Extract the (X, Y) coordinate from the center of the cell holding the provided text.  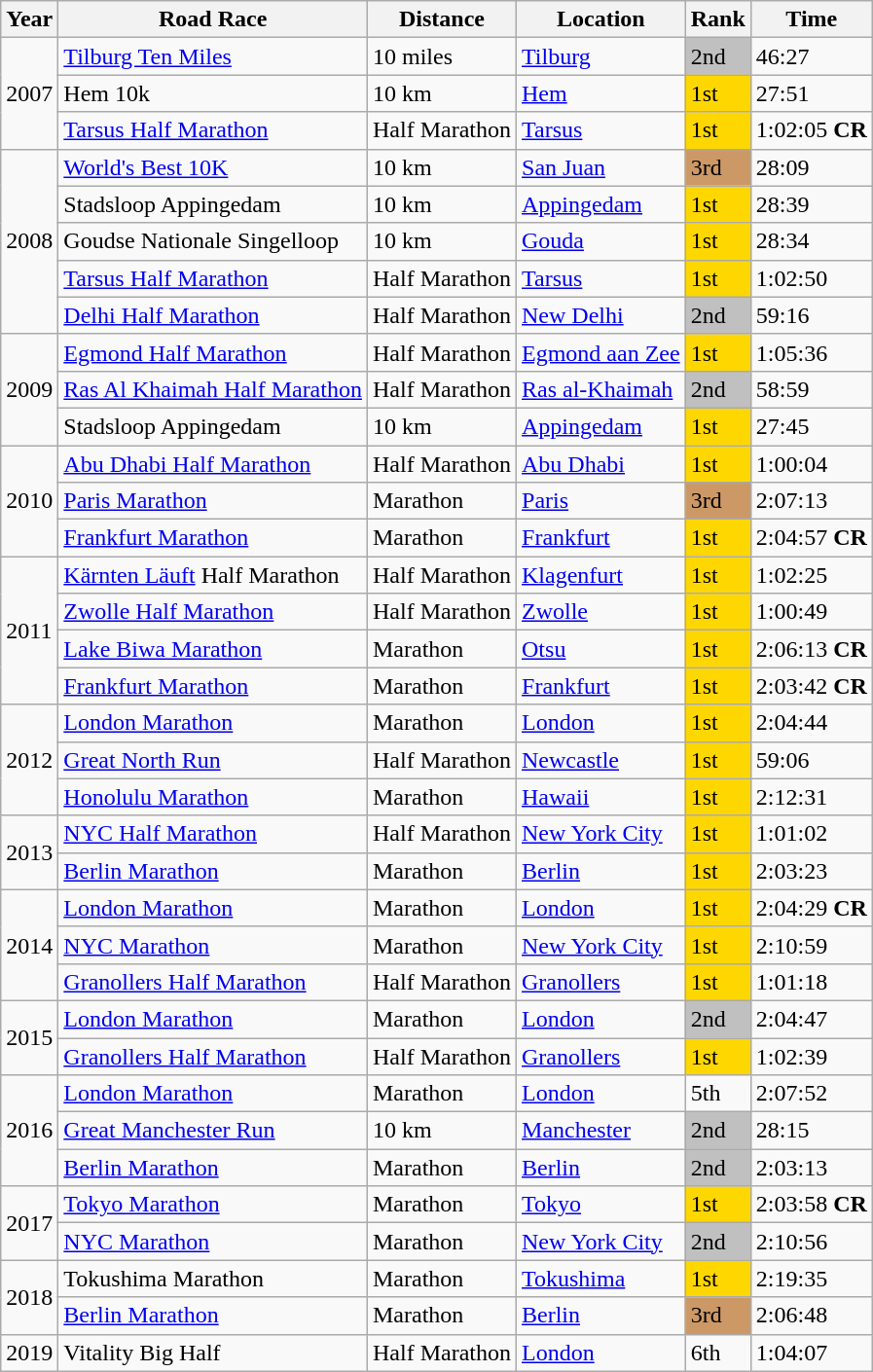
2016 (29, 1131)
5th (718, 1094)
San Juan (601, 167)
6th (718, 1353)
Tokushima (601, 1279)
Road Race (213, 19)
New Delhi (601, 315)
Vitality Big Half (213, 1353)
28:39 (812, 204)
10 miles (442, 56)
NYC Half Marathon (213, 834)
Delhi Half Marathon (213, 315)
2009 (29, 389)
Kärnten Läuft Half Marathon (213, 575)
Egmond Half Marathon (213, 352)
2:03:58 CR (812, 1205)
Klagenfurt (601, 575)
2:07:13 (812, 501)
Paris (601, 501)
2018 (29, 1297)
2015 (29, 1037)
2008 (29, 241)
59:06 (812, 760)
Tilburg Ten Miles (213, 56)
Tokyo (601, 1205)
Egmond aan Zee (601, 352)
2:04:47 (812, 1019)
2:04:57 CR (812, 538)
Gouda (601, 241)
Tokushima Marathon (213, 1279)
2:10:59 (812, 945)
2:04:44 (812, 723)
Time (812, 19)
Distance (442, 19)
Hawaii (601, 797)
1:00:04 (812, 464)
2:03:13 (812, 1168)
2014 (29, 945)
58:59 (812, 389)
27:51 (812, 93)
2:10:56 (812, 1242)
46:27 (812, 56)
Great North Run (213, 760)
1:01:18 (812, 982)
1:01:02 (812, 834)
2:06:48 (812, 1316)
Abu Dhabi Half Marathon (213, 464)
Abu Dhabi (601, 464)
Rank (718, 19)
Zwolle Half Marathon (213, 612)
Hem 10k (213, 93)
Otsu (601, 649)
Great Manchester Run (213, 1131)
2010 (29, 501)
1:05:36 (812, 352)
Ras al-Khaimah (601, 389)
2:19:35 (812, 1279)
27:45 (812, 426)
Paris Marathon (213, 501)
2007 (29, 93)
Ras Al Khaimah Half Marathon (213, 389)
2017 (29, 1223)
2:07:52 (812, 1094)
1:02:39 (812, 1056)
Hem (601, 93)
2:04:29 CR (812, 908)
2:03:42 CR (812, 686)
2:06:13 CR (812, 649)
World's Best 10K (213, 167)
Lake Biwa Marathon (213, 649)
2012 (29, 760)
Manchester (601, 1131)
Zwolle (601, 612)
1:02:25 (812, 575)
2013 (29, 852)
1:02:50 (812, 278)
1:04:07 (812, 1353)
28:15 (812, 1131)
Tokyo Marathon (213, 1205)
2:12:31 (812, 797)
Goudse Nationale Singelloop (213, 241)
2019 (29, 1353)
Tilburg (601, 56)
2:03:23 (812, 871)
Year (29, 19)
Honolulu Marathon (213, 797)
28:34 (812, 241)
Location (601, 19)
59:16 (812, 315)
1:00:49 (812, 612)
28:09 (812, 167)
Newcastle (601, 760)
1:02:05 CR (812, 130)
2011 (29, 631)
